Search for the cell housing the specified text and yield its (x, y) center coordinate. 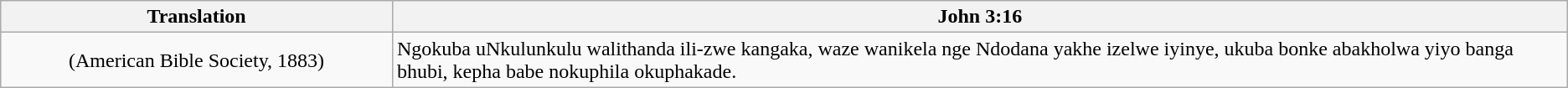
(American Bible Society, 1883) (197, 60)
John 3:16 (980, 17)
Translation (197, 17)
